For the text-containing cell, return its midpoint in [X, Y] coordinate format. 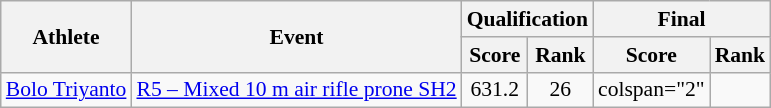
Bolo Triyanto [66, 90]
631.2 [495, 90]
Athlete [66, 36]
Qualification [528, 19]
colspan="2" [652, 90]
Final [682, 19]
R5 – Mixed 10 m air rifle prone SH2 [296, 90]
Event [296, 36]
26 [560, 90]
